Provide the (x, y) coordinate of the cell's center where the given text is located.  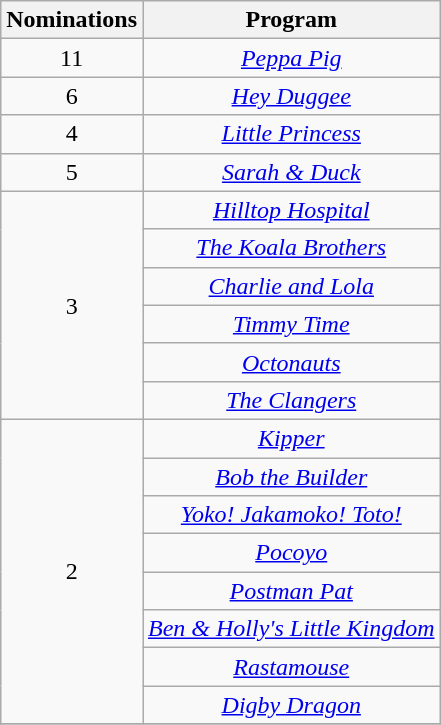
Sarah & Duck (291, 172)
The Koala Brothers (291, 248)
Program (291, 20)
3 (72, 305)
Charlie and Lola (291, 286)
Pocoyo (291, 553)
Bob the Builder (291, 477)
Digby Dragon (291, 705)
Kipper (291, 438)
Hey Duggee (291, 96)
The Clangers (291, 400)
4 (72, 134)
Nominations (72, 20)
6 (72, 96)
Octonauts (291, 362)
Ben & Holly's Little Kingdom (291, 629)
Yoko! Jakamoko! Toto! (291, 515)
11 (72, 58)
5 (72, 172)
Rastamouse (291, 667)
Hilltop Hospital (291, 210)
Little Princess (291, 134)
Timmy Time (291, 324)
Peppa Pig (291, 58)
Postman Pat (291, 591)
2 (72, 571)
